Find where the given text appears and provide that cell's center as (X, Y) coordinate. 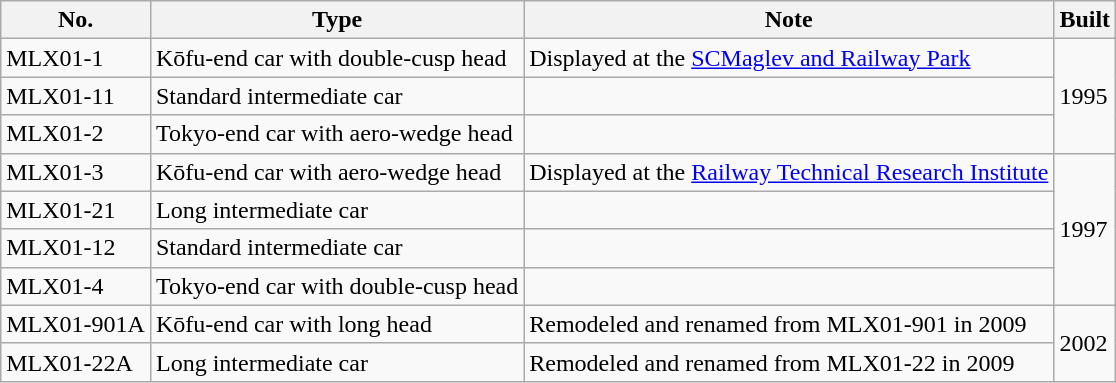
No. (76, 20)
Kōfu-end car with aero-wedge head (336, 172)
Kōfu-end car with long head (336, 324)
MLX01-11 (76, 96)
MLX01-4 (76, 286)
1995 (1085, 96)
Built (1085, 20)
2002 (1085, 343)
Tokyo-end car with double-cusp head (336, 286)
MLX01-3 (76, 172)
MLX01-12 (76, 248)
MLX01-901A (76, 324)
MLX01-22A (76, 362)
Displayed at the SCMaglev and Railway Park (789, 58)
Type (336, 20)
Remodeled and renamed from MLX01-901 in 2009 (789, 324)
Note (789, 20)
Displayed at the Railway Technical Research Institute (789, 172)
MLX01-2 (76, 134)
Kōfu-end car with double-cusp head (336, 58)
Remodeled and renamed from MLX01-22 in 2009 (789, 362)
Tokyo-end car with aero-wedge head (336, 134)
MLX01-1 (76, 58)
1997 (1085, 229)
MLX01-21 (76, 210)
